For the text-containing cell, return its midpoint in (x, y) coordinate format. 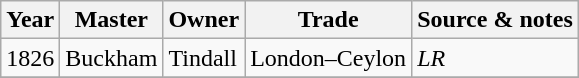
Buckham (112, 58)
Year (30, 20)
London–Ceylon (328, 58)
Trade (328, 20)
Master (112, 20)
1826 (30, 58)
Source & notes (496, 20)
Owner (204, 20)
Tindall (204, 58)
LR (496, 58)
